Capture the cell that displays the provided text and extract its (X, Y) central coordinate. 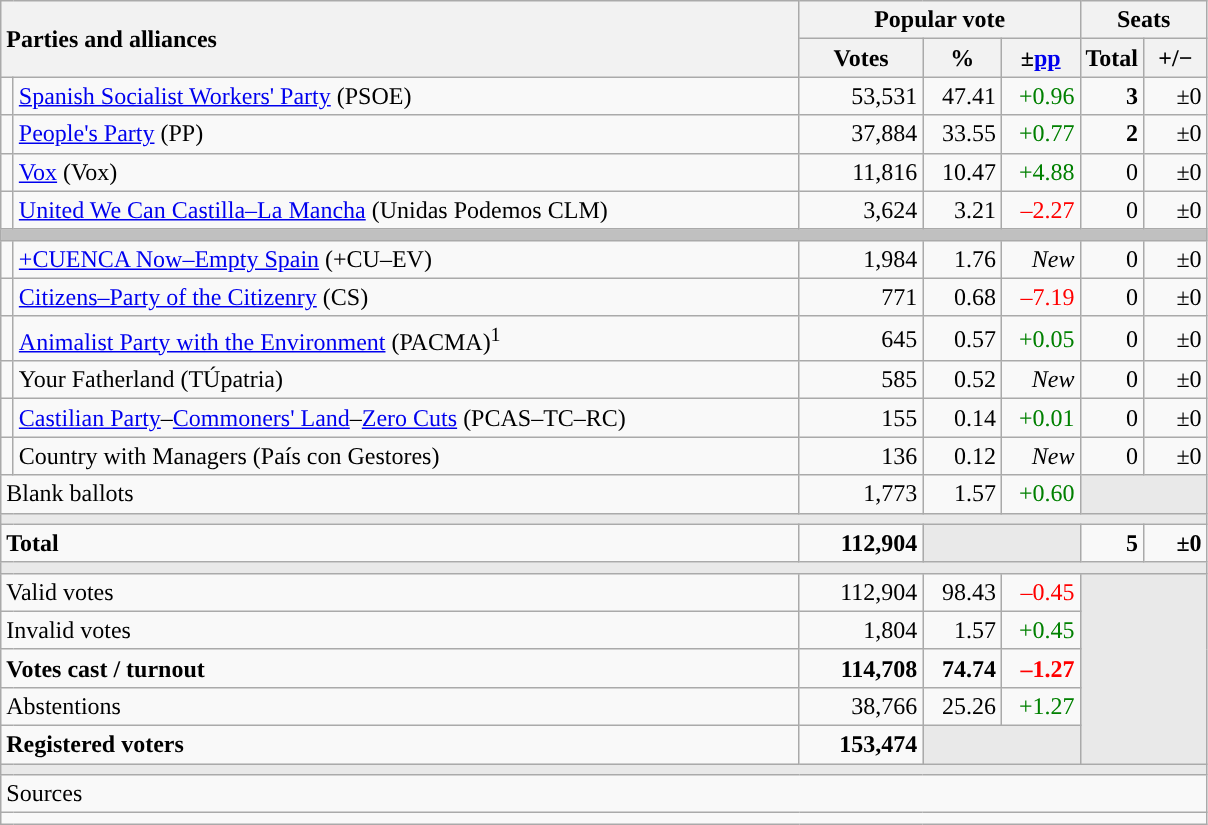
+0.01 (1040, 418)
–1.27 (1040, 668)
Abstentions (400, 706)
People's Party (PP) (406, 134)
136 (861, 456)
Animalist Party with the Environment (PACMA)1 (406, 338)
Parties and alliances (400, 39)
771 (861, 297)
+/− (1176, 58)
+1.27 (1040, 706)
Valid votes (400, 592)
585 (861, 380)
1,984 (861, 259)
0.14 (962, 418)
47.41 (962, 96)
–2.27 (1040, 210)
3.21 (962, 210)
155 (861, 418)
153,474 (861, 745)
Registered voters (400, 745)
1,804 (861, 630)
10.47 (962, 172)
2 (1112, 134)
–0.45 (1040, 592)
1.76 (962, 259)
5 (1112, 543)
Country with Managers (País con Gestores) (406, 456)
0.52 (962, 380)
0.57 (962, 338)
1,773 (861, 494)
±pp (1040, 58)
Popular vote (940, 20)
Blank ballots (400, 494)
0.68 (962, 297)
Seats (1144, 20)
0.12 (962, 456)
3 (1112, 96)
114,708 (861, 668)
Your Fatherland (TÚpatria) (406, 380)
98.43 (962, 592)
Castilian Party–Commoners' Land–Zero Cuts (PCAS–TC–RC) (406, 418)
25.26 (962, 706)
33.55 (962, 134)
+0.45 (1040, 630)
Votes (861, 58)
United We Can Castilla–La Mancha (Unidas Podemos CLM) (406, 210)
74.74 (962, 668)
+4.88 (1040, 172)
Spanish Socialist Workers' Party (PSOE) (406, 96)
% (962, 58)
645 (861, 338)
53,531 (861, 96)
Invalid votes (400, 630)
+CUENCA Now–Empty Spain (+CU–EV) (406, 259)
38,766 (861, 706)
3,624 (861, 210)
37,884 (861, 134)
+0.05 (1040, 338)
+0.77 (1040, 134)
+0.96 (1040, 96)
Votes cast / turnout (400, 668)
Sources (604, 794)
11,816 (861, 172)
+0.60 (1040, 494)
–7.19 (1040, 297)
Vox (Vox) (406, 172)
Citizens–Party of the Citizenry (CS) (406, 297)
